Pinpoint the cell where the given text exists, returning its [x, y] midpoint coordinate. 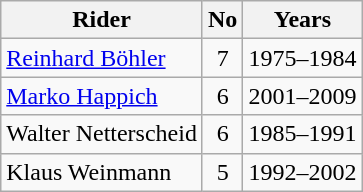
Years [302, 20]
7 [222, 58]
No [222, 20]
5 [222, 172]
1985–1991 [302, 134]
Marko Happich [102, 96]
Klaus Weinmann [102, 172]
Walter Netterscheid [102, 134]
2001–2009 [302, 96]
1975–1984 [302, 58]
1992–2002 [302, 172]
Reinhard Böhler [102, 58]
Rider [102, 20]
